Locate the cell with the specified text and output its (x, y) center coordinate. 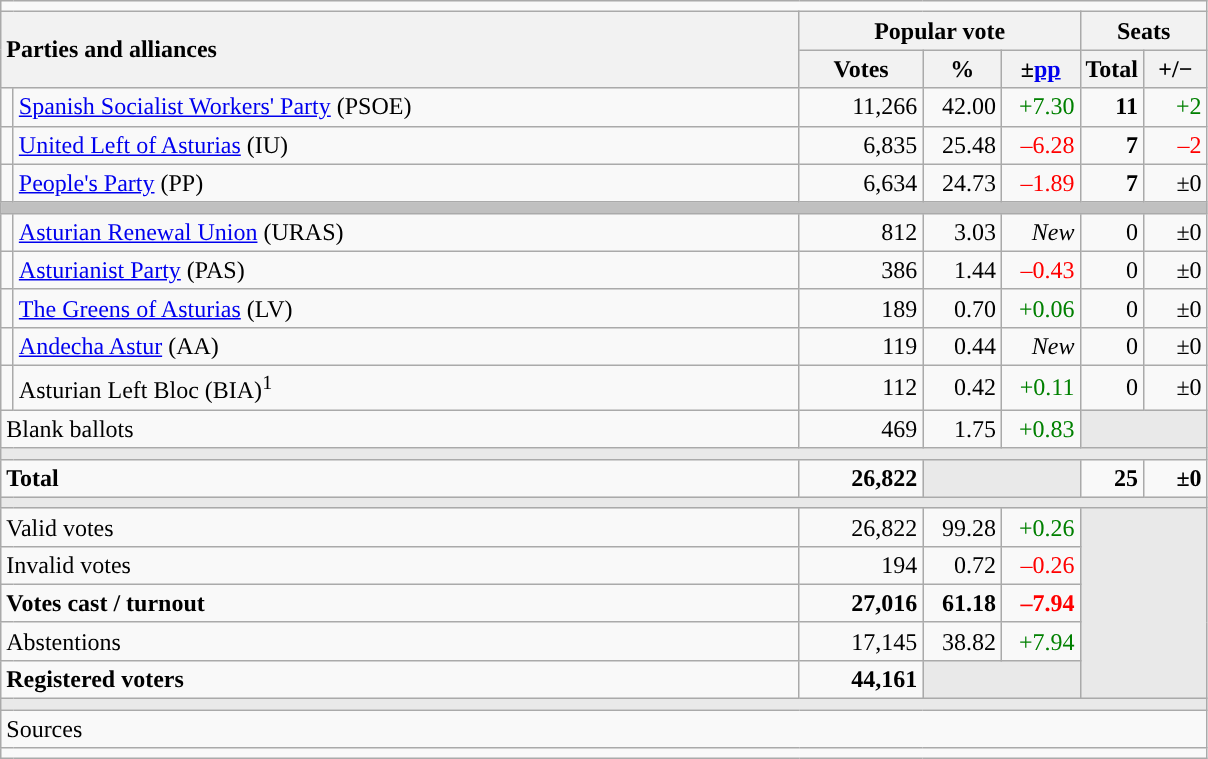
194 (861, 565)
The Greens of Asturias (LV) (406, 308)
11 (1112, 107)
Abstentions (400, 641)
People's Party (PP) (406, 183)
38.82 (962, 641)
Andecha Astur (AA) (406, 346)
Sources (604, 729)
Asturian Renewal Union (URAS) (406, 232)
6,835 (861, 145)
61.18 (962, 603)
–0.43 (1040, 270)
–6.28 (1040, 145)
17,145 (861, 641)
Votes (861, 69)
–0.26 (1040, 565)
189 (861, 308)
+7.94 (1040, 641)
99.28 (962, 527)
42.00 (962, 107)
3.03 (962, 232)
±pp (1040, 69)
44,161 (861, 679)
112 (861, 388)
Blank ballots (400, 429)
+0.26 (1040, 527)
11,266 (861, 107)
0.42 (962, 388)
Invalid votes (400, 565)
United Left of Asturias (IU) (406, 145)
Valid votes (400, 527)
Seats (1144, 31)
24.73 (962, 183)
–2 (1176, 145)
Popular vote (940, 31)
+7.30 (1040, 107)
+0.11 (1040, 388)
–7.94 (1040, 603)
Votes cast / turnout (400, 603)
386 (861, 270)
0.70 (962, 308)
+2 (1176, 107)
0.44 (962, 346)
812 (861, 232)
Spanish Socialist Workers' Party (PSOE) (406, 107)
0.72 (962, 565)
Asturian Left Bloc (BIA)1 (406, 388)
Parties and alliances (400, 50)
119 (861, 346)
% (962, 69)
+0.83 (1040, 429)
6,634 (861, 183)
Registered voters (400, 679)
469 (861, 429)
+/− (1176, 69)
27,016 (861, 603)
25.48 (962, 145)
Asturianist Party (PAS) (406, 270)
+0.06 (1040, 308)
1.44 (962, 270)
1.75 (962, 429)
–1.89 (1040, 183)
25 (1112, 478)
